Scan for the cell matching the given text and deliver its (x, y) coordinate at center. 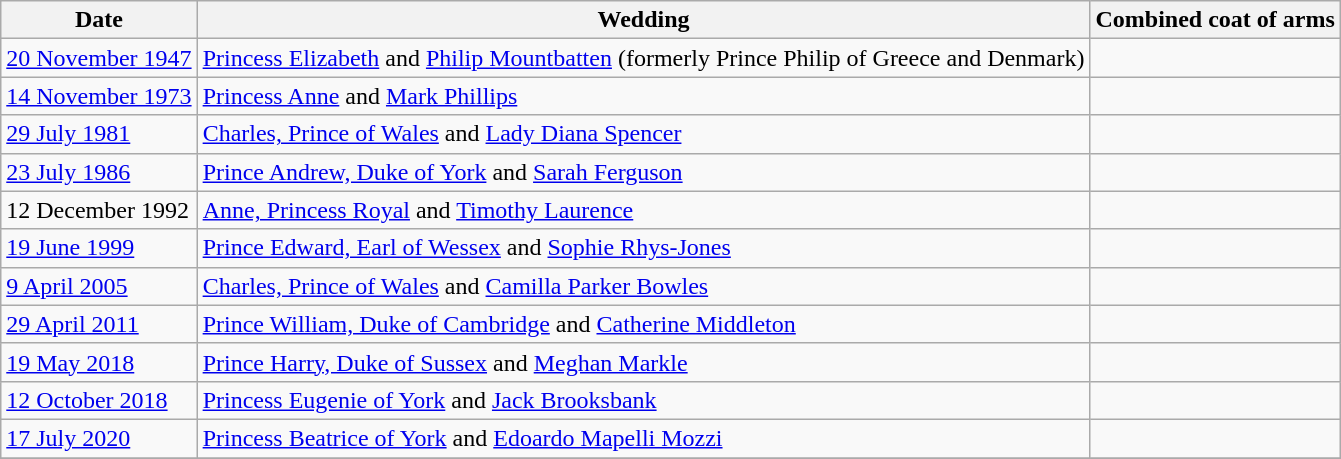
12 December 1992 (99, 210)
29 July 1981 (99, 134)
Anne, Princess Royal and Timothy Laurence (644, 210)
23 July 1986 (99, 172)
Princess Anne and Mark Phillips (644, 96)
Wedding (644, 20)
Combined coat of arms (1215, 20)
Prince Edward, Earl of Wessex and Sophie Rhys-Jones (644, 248)
20 November 1947 (99, 58)
Charles, Prince of Wales and Camilla Parker Bowles (644, 286)
Charles, Prince of Wales and Lady Diana Spencer (644, 134)
Date (99, 20)
12 October 2018 (99, 400)
29 April 2011 (99, 324)
9 April 2005 (99, 286)
19 May 2018 (99, 362)
14 November 1973 (99, 96)
Princess Eugenie of York and Jack Brooksbank (644, 400)
Prince Andrew, Duke of York and Sarah Ferguson (644, 172)
17 July 2020 (99, 438)
19 June 1999 (99, 248)
Prince Harry, Duke of Sussex and Meghan Markle (644, 362)
Prince William, Duke of Cambridge and Catherine Middleton (644, 324)
Princess Elizabeth and Philip Mountbatten (formerly Prince Philip of Greece and Denmark) (644, 58)
Princess Beatrice of York and Edoardo Mapelli Mozzi (644, 438)
